For the text-containing cell, return its midpoint in [X, Y] coordinate format. 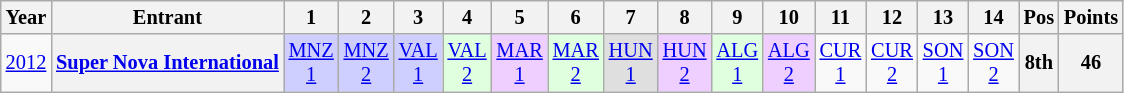
MNZ1 [312, 63]
46 [1091, 63]
Year [26, 17]
8 [685, 17]
MAR1 [520, 63]
VAL2 [468, 63]
7 [631, 17]
10 [789, 17]
ALG1 [737, 63]
8th [1039, 63]
4 [468, 17]
5 [520, 17]
3 [418, 17]
MAR2 [576, 63]
VAL1 [418, 63]
11 [841, 17]
HUN2 [685, 63]
HUN1 [631, 63]
6 [576, 17]
Entrant [167, 17]
SON2 [993, 63]
2012 [26, 63]
Points [1091, 17]
SON1 [943, 63]
2 [366, 17]
CUR2 [892, 63]
CUR1 [841, 63]
12 [892, 17]
14 [993, 17]
9 [737, 17]
13 [943, 17]
MNZ2 [366, 63]
Super Nova International [167, 63]
1 [312, 17]
ALG2 [789, 63]
Pos [1039, 17]
